Search for the cell housing the specified text and yield its (x, y) center coordinate. 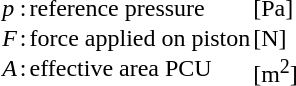
force applied on piston (140, 38)
: (24, 38)
F (10, 38)
